Return the [x, y] coordinate for the center point of the cell that contains the specified text.  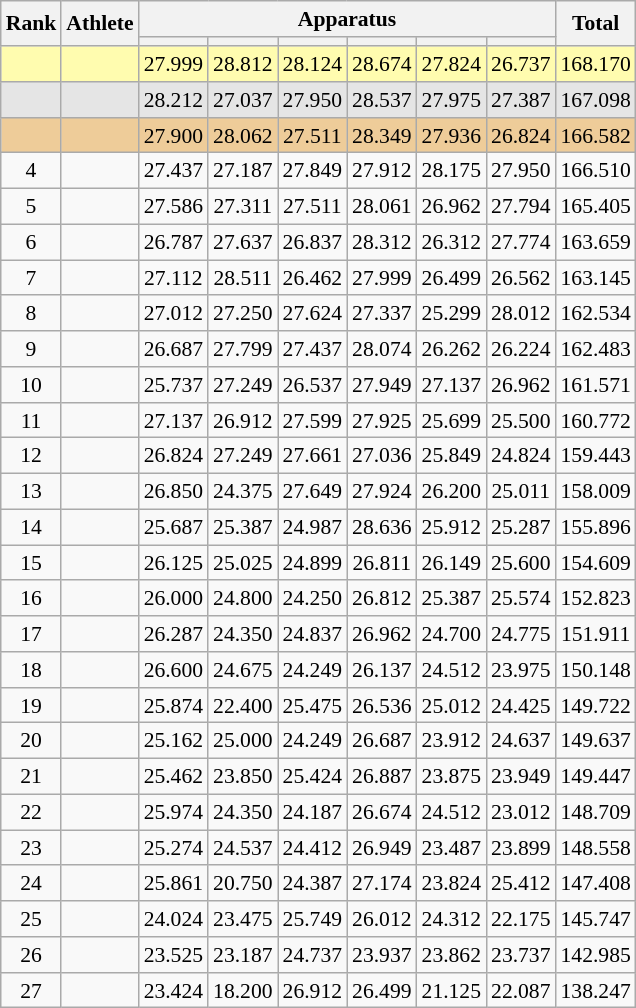
26.949 [382, 848]
12 [32, 456]
167.098 [596, 100]
24.675 [242, 670]
27.586 [174, 207]
27.912 [382, 171]
152.823 [596, 599]
23.875 [452, 777]
26.912 [242, 421]
22.400 [242, 706]
28.061 [382, 207]
26.312 [452, 243]
24.187 [312, 813]
Total [596, 24]
24.800 [242, 599]
27.849 [312, 171]
Athlete [100, 24]
25.737 [174, 385]
13 [32, 492]
27.599 [312, 421]
27.037 [242, 100]
25.749 [312, 919]
28.124 [312, 64]
24.375 [242, 492]
24.425 [520, 706]
27.311 [242, 207]
166.510 [596, 171]
163.145 [596, 278]
4 [32, 171]
28.812 [242, 64]
27.936 [452, 136]
28.674 [382, 64]
26.562 [520, 278]
9 [32, 349]
26.499 [452, 278]
23.850 [242, 777]
24.737 [312, 955]
26.811 [382, 563]
24 [32, 884]
145.747 [596, 919]
20 [32, 741]
27.637 [242, 243]
25.011 [520, 492]
28.212 [174, 100]
28.012 [520, 314]
23.525 [174, 955]
165.405 [596, 207]
163.659 [596, 243]
28.062 [242, 136]
27.624 [312, 314]
159.443 [596, 456]
142.985 [596, 955]
26.125 [174, 563]
24.837 [312, 634]
25.974 [174, 813]
25.861 [174, 884]
149.722 [596, 706]
27.337 [382, 314]
25.012 [452, 706]
26.674 [382, 813]
26.787 [174, 243]
25.412 [520, 884]
21 [32, 777]
148.558 [596, 848]
24.387 [312, 884]
168.170 [596, 64]
23.737 [520, 955]
28.312 [382, 243]
Apparatus [348, 19]
28.074 [382, 349]
5 [32, 207]
25.849 [452, 456]
24.775 [520, 634]
160.772 [596, 421]
26.012 [382, 919]
26.287 [174, 634]
25.687 [174, 528]
27.824 [452, 64]
19 [32, 706]
162.534 [596, 314]
27.975 [452, 100]
25.299 [452, 314]
24.024 [174, 919]
23.824 [452, 884]
27.774 [520, 243]
25.424 [312, 777]
27.925 [382, 421]
27.036 [382, 456]
151.911 [596, 634]
28.537 [382, 100]
26.600 [174, 670]
27.900 [174, 136]
24.412 [312, 848]
27.187 [242, 171]
155.896 [596, 528]
27.012 [174, 314]
25.912 [452, 528]
20.750 [242, 884]
23.899 [520, 848]
161.571 [596, 385]
25.475 [312, 706]
23.862 [452, 955]
17 [32, 634]
26.149 [452, 563]
28.636 [382, 528]
26.812 [382, 599]
26.000 [174, 599]
25.462 [174, 777]
25.500 [520, 421]
27.794 [520, 207]
23.912 [452, 741]
25.025 [242, 563]
25.000 [242, 741]
23.937 [382, 955]
158.009 [596, 492]
27.387 [520, 100]
27.174 [382, 884]
25.574 [520, 599]
27.924 [382, 492]
27.949 [382, 385]
15 [32, 563]
11 [32, 421]
26.200 [452, 492]
150.148 [596, 670]
24.312 [452, 919]
22 [32, 813]
25.874 [174, 706]
25.699 [452, 421]
147.408 [596, 884]
28.175 [452, 171]
26.262 [452, 349]
23.949 [520, 777]
Rank [32, 24]
162.483 [596, 349]
22.175 [520, 919]
26.850 [174, 492]
148.709 [596, 813]
24.637 [520, 741]
24.250 [312, 599]
23.187 [242, 955]
16 [32, 599]
27.799 [242, 349]
26.536 [382, 706]
24.700 [452, 634]
26.462 [312, 278]
24.537 [242, 848]
25.287 [520, 528]
26.224 [520, 349]
27.661 [312, 456]
27.250 [242, 314]
10 [32, 385]
23.012 [520, 813]
24.987 [312, 528]
27.112 [174, 278]
14 [32, 528]
28.349 [382, 136]
23 [32, 848]
24.824 [520, 456]
24.899 [312, 563]
149.637 [596, 741]
26 [32, 955]
18 [32, 670]
26.887 [382, 777]
25.600 [520, 563]
8 [32, 314]
25.274 [174, 848]
25.162 [174, 741]
23.975 [520, 670]
23.487 [452, 848]
27.649 [312, 492]
6 [32, 243]
154.609 [596, 563]
25 [32, 919]
26.837 [312, 243]
26.737 [520, 64]
26.537 [312, 385]
23.475 [242, 919]
166.582 [596, 136]
28.511 [242, 278]
149.447 [596, 777]
26.137 [382, 670]
7 [32, 278]
